From the cell containing the given text, extract its center point as (x, y) coordinate. 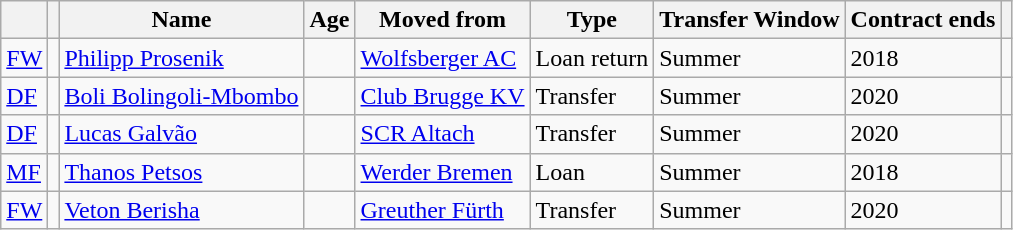
Wolfsberger AC (442, 58)
Moved from (442, 20)
Loan (592, 172)
Greuther Fürth (442, 210)
SCR Altach (442, 134)
Club Brugge KV (442, 96)
Transfer Window (750, 20)
Type (592, 20)
Age (330, 20)
Thanos Petsos (182, 172)
Werder Bremen (442, 172)
Contract ends (923, 20)
MF (24, 172)
Lucas Galvão (182, 134)
Veton Berisha (182, 210)
Loan return (592, 58)
Name (182, 20)
Boli Bolingoli-Mbombo (182, 96)
Philipp Prosenik (182, 58)
